Find where the given text appears and provide that cell's center as (x, y) coordinate. 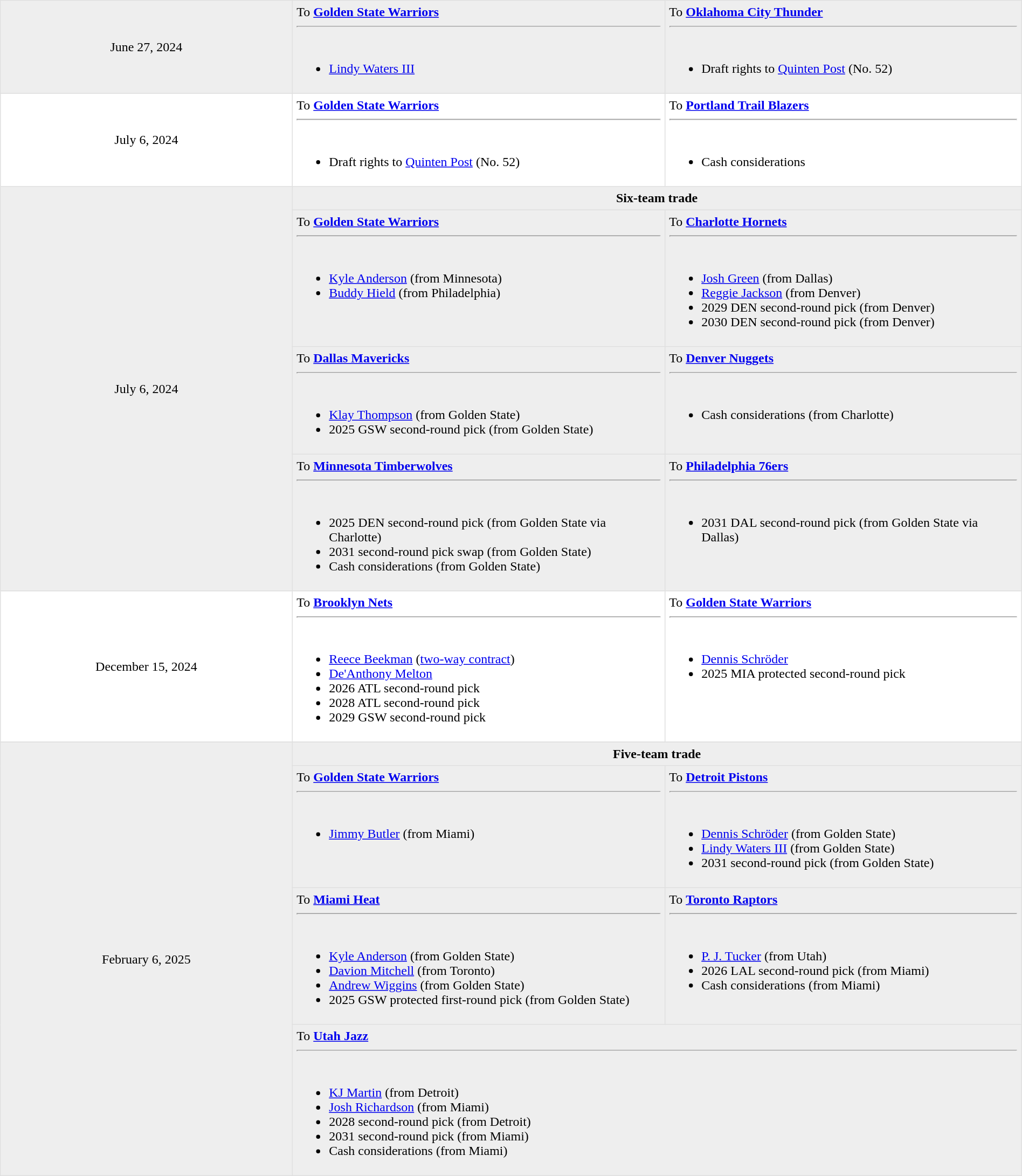
To Dallas MavericksKlay Thompson (from Golden State)2025 GSW second-round pick (from Golden State) (479, 401)
To Denver NuggetsCash considerations (from Charlotte) (843, 401)
February 6, 2025 (147, 959)
Six-team trade (657, 198)
To Brooklyn NetsReece Beekman (two-way contract)De'Anthony Melton2026 ATL second-round pick2028 ATL second-round pick2029 GSW second-round pick (479, 666)
To Toronto RaptorsP. J. Tucker (from Utah)2026 LAL second-round pick (from Miami)Cash considerations (from Miami) (843, 956)
To Golden State WarriorsJimmy Butler (from Miami) (479, 827)
To Portland Trail BlazersCash considerations (843, 140)
To Golden State WarriorsDennis Schröder2025 MIA protected second-round pick (843, 666)
December 15, 2024 (147, 666)
To Golden State WarriorsDraft rights to Quinten Post (No. 52) (479, 140)
Five-team trade (657, 754)
June 27, 2024 (147, 47)
To Philadelphia 76ers2031 DAL second-round pick (from Golden State via Dallas) (843, 522)
To Detroit PistonsDennis Schröder (from Golden State)Lindy Waters III (from Golden State)2031 second-round pick (from Golden State) (843, 827)
To Golden State WarriorsKyle Anderson (from Minnesota)Buddy Hield (from Philadelphia) (479, 278)
To Oklahoma City ThunderDraft rights to Quinten Post (No. 52) (843, 47)
To Golden State WarriorsLindy Waters III (479, 47)
